Find where the given text appears and provide that cell's center as (X, Y) coordinate. 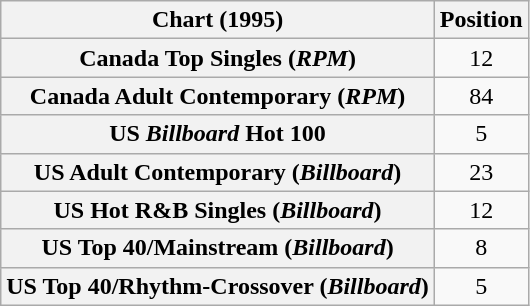
84 (481, 96)
US Top 40/Rhythm-Crossover (Billboard) (218, 286)
23 (481, 172)
Canada Adult Contemporary (RPM) (218, 96)
US Hot R&B Singles (Billboard) (218, 210)
Chart (1995) (218, 20)
Canada Top Singles (RPM) (218, 58)
US Billboard Hot 100 (218, 134)
US Adult Contemporary (Billboard) (218, 172)
US Top 40/Mainstream (Billboard) (218, 248)
Position (481, 20)
8 (481, 248)
